Extract the (X, Y) coordinate from the center of the cell holding the provided text.  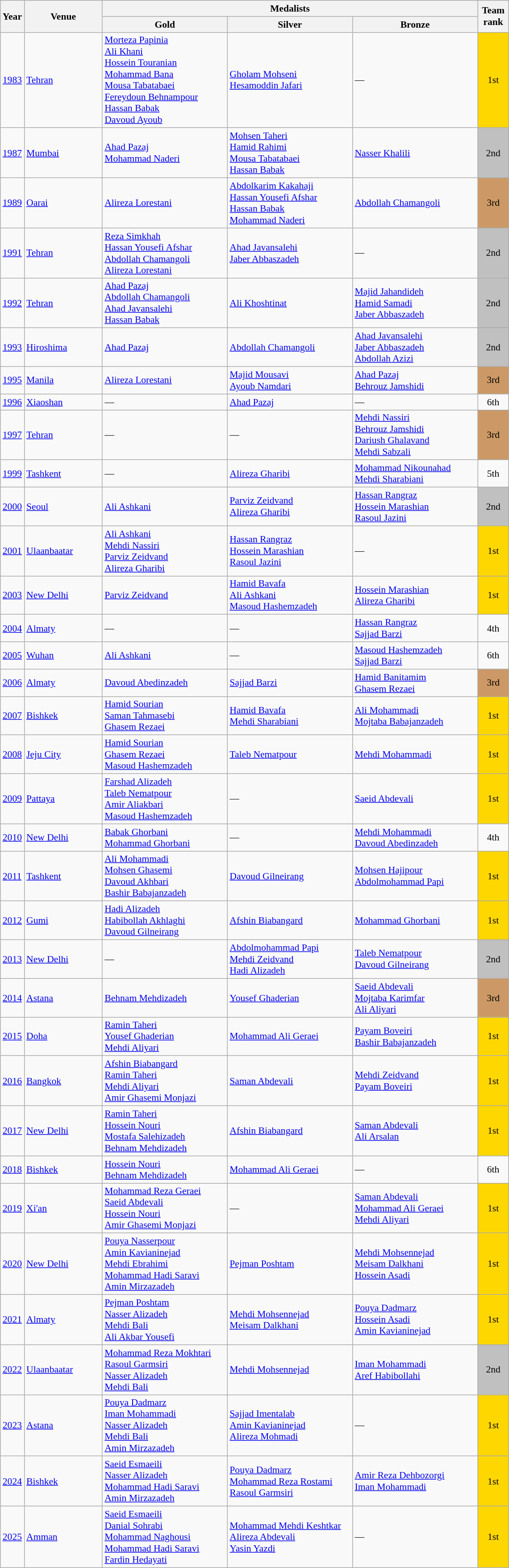
Mehdi MohammadiDavoud Abedinzadeh (415, 837)
Pouya NasserpourAmin KavianinejadMehdi EbrahimiMohammad Hadi SaraviAmin Mirzazadeh (165, 1264)
Nasser Khalili (415, 153)
Hossein NouriBehnam Mehdizadeh (165, 1169)
Mohammad NikounahadMehdi Sharabiani (415, 474)
1987 (13, 153)
2001 (13, 551)
Hamid SourianSaman TahmasebiGhasem Rezaei (165, 716)
2019 (13, 1208)
Majid MousaviAyoub Namdari (290, 380)
Ahad PazajMohammad Naderi (165, 153)
Mohsen HajipourAbdolmohammad Papi (415, 876)
Ahad JavansalehiJaber AbbaszadehAbdollah Azizi (415, 347)
1993 (13, 347)
Mehdi MohsennejadMeisam Dalkhani (290, 1320)
Ali AshkaniMehdi NassiriParviz ZeidvandAlireza Gharibi (165, 551)
Saeid Abdevali (415, 799)
2022 (13, 1370)
Pejman Poshtam (290, 1264)
Pattaya (63, 799)
2014 (13, 998)
Gholam MohseniHesamoddin Jafari (290, 80)
Abdolkarim KakahajiHassan Yousefi AfsharHassan BabakMohammad Naderi (290, 203)
Saeid AbdevaliMojtaba KarimfarAli Aliyari (415, 998)
Masoud HashemzadehSajjad Barzi (415, 655)
2015 (13, 1036)
Doha (63, 1036)
Mumbai (63, 153)
Saeid EsmaeiliDanial SohrabiMohammad NaghousiMohammad Hadi SaraviFardin Hedayati (165, 1537)
Ali Khoshtinat (290, 303)
Pejman PoshtamNasser AlizadehMehdi BaliAli Akbar Yousefi (165, 1320)
1997 (13, 435)
Babak GhorbaniMohammad Ghorbani (165, 837)
Iman MohammadiAref Habibollahi (415, 1370)
Pouya DadmarzMohammad Reza RostamiRasoul Garmsiri (290, 1481)
Parviz Zeidvand (165, 595)
Saman AbdevaliAli Arsalan (415, 1131)
Hiroshima (63, 347)
2006 (13, 683)
2003 (13, 595)
Hamid BavafaAli AshkaniMasoud Hashemzadeh (290, 595)
Ramin TaheriYousef GhaderianMehdi Aliyari (165, 1036)
1999 (13, 474)
Payam BoveiriBashir Babajanzadeh (415, 1036)
Farshad AlizadehTaleb NematpourAmir AliakbariMasoud Hashemzadeh (165, 799)
Medalists (290, 8)
Davoud Abedinzadeh (165, 683)
2016 (13, 1081)
Hamid BanitamimGhasem Rezaei (415, 683)
Yousef Ghaderian (290, 998)
2010 (13, 837)
Venue (63, 16)
Ramin TaheriHossein NouriMostafa SalehizadehBehnam Mehdizadeh (165, 1131)
2007 (13, 716)
Morteza PapiniaAli KhaniHossein TouranianMohammad BanaMousa TabatabaeiFereydoun BehnampourHassan BabakDavoud Ayoub (165, 80)
Bronze (415, 25)
Amir Reza DehbozorgiIman Mohammadi (415, 1481)
Bangkok (63, 1081)
Ali MohammadiMohsen GhasemiDavoud AkhbariBashir Babajanzadeh (165, 876)
Oarai (63, 203)
Afshin BiabangardRamin TaheriMehdi AliyariAmir Ghasemi Monjazi (165, 1081)
Behnam Mehdizadeh (165, 998)
Saeid EsmaeiliNasser AlizadehMohammad Hadi SaraviAmin Mirzazadeh (165, 1481)
Hassan RangrazSajjad Barzi (415, 628)
Ahad JavansalehiJaber Abbaszadeh (290, 253)
2018 (13, 1169)
Parviz ZeidvandAlireza Gharibi (290, 507)
Pouya DadmarzIman MohammadiNasser AlizadehMehdi BaliAmin Mirzazadeh (165, 1426)
Sajjad ImentalabAmin KavianinejadAlireza Mohmadi (290, 1426)
1995 (13, 380)
Mohammad Reza GeraeiSaeid AbdevaliHossein NouriAmir Ghasemi Monjazi (165, 1208)
Amman (63, 1537)
Ali MohammadiMojtaba Babajanzadeh (415, 716)
Gold (165, 25)
Ahad PazajBehrouz Jamshidi (415, 380)
Saman Abdevali (290, 1081)
Mohsen TaheriHamid RahimiMousa TabatabaeiHassan Babak (290, 153)
2004 (13, 628)
2012 (13, 920)
2024 (13, 1481)
Saman AbdevaliMohammad Ali GeraeiMehdi Aliyari (415, 1208)
Mehdi NassiriBehrouz JamshidiDariush GhalavandMehdi Sabzali (415, 435)
Jeju City (63, 754)
Abdolmohammad PapiMehdi ZeidvandHadi Alizadeh (290, 960)
Silver (290, 25)
2000 (13, 507)
Gumi (63, 920)
Reza SimkhahHassan Yousefi AfsharAbdollah ChamangoliAlireza Lorestani (165, 253)
1991 (13, 253)
Team rank (493, 16)
Alireza Gharibi (290, 474)
1992 (13, 303)
Manila (63, 380)
Xi'an (63, 1208)
Hadi AlizadehHabibollah AkhlaghiDavoud Gilneirang (165, 920)
2009 (13, 799)
Mehdi Mohsennejad (290, 1370)
Hossein MarashianAlireza Gharibi (415, 595)
2008 (13, 754)
Wuhan (63, 655)
2023 (13, 1426)
Sajjad Barzi (290, 683)
Mohammad Ghorbani (415, 920)
2013 (13, 960)
1983 (13, 80)
Davoud Gilneirang (290, 876)
2020 (13, 1264)
2011 (13, 876)
Mohammad Mehdi KeshtkarAlireza AbdevaliYasin Yazdi (290, 1537)
1996 (13, 402)
Mehdi MohsennejadMeisam DalkhaniHossein Asadi (415, 1264)
Ahad PazajAbdollah ChamangoliAhad JavansalehiHassan Babak (165, 303)
Mehdi Mohammadi (415, 754)
Seoul (63, 507)
Hamid BavafaMehdi Sharabiani (290, 716)
1989 (13, 203)
2021 (13, 1320)
5th (493, 474)
Mohammad Reza MokhtariRasoul GarmsiriNasser AlizadehMehdi Bali (165, 1370)
Pouya DadmarzHossein AsadiAmin Kavianinejad (415, 1320)
Mehdi ZeidvandPayam Boveiri (415, 1081)
2017 (13, 1131)
Year (13, 16)
2025 (13, 1537)
Xiaoshan (63, 402)
Taleb Nematpour (290, 754)
Taleb NematpourDavoud Gilneirang (415, 960)
Hamid SourianGhasem RezaeiMasoud Hashemzadeh (165, 754)
Majid JahandidehHamid SamadiJaber Abbaszadeh (415, 303)
2005 (13, 655)
